Search for the cell housing the specified text and yield its [x, y] center coordinate. 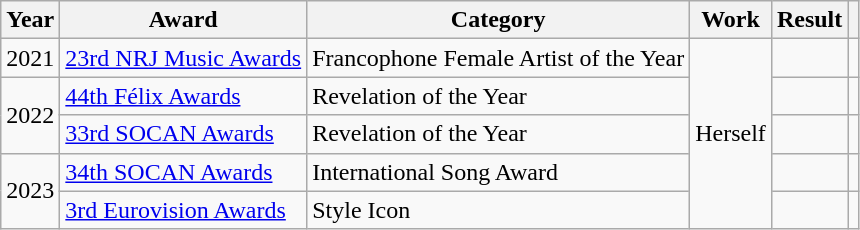
Francophone Female Artist of the Year [498, 58]
Category [498, 20]
2023 [30, 191]
2022 [30, 115]
23rd NRJ Music Awards [184, 58]
2021 [30, 58]
3rd Eurovision Awards [184, 210]
33rd SOCAN Awards [184, 134]
Herself [731, 134]
Result [809, 20]
Award [184, 20]
Year [30, 20]
Work [731, 20]
44th Félix Awards [184, 96]
International Song Award [498, 172]
Style Icon [498, 210]
34th SOCAN Awards [184, 172]
